Capture the cell that displays the provided text and extract its [x, y] central coordinate. 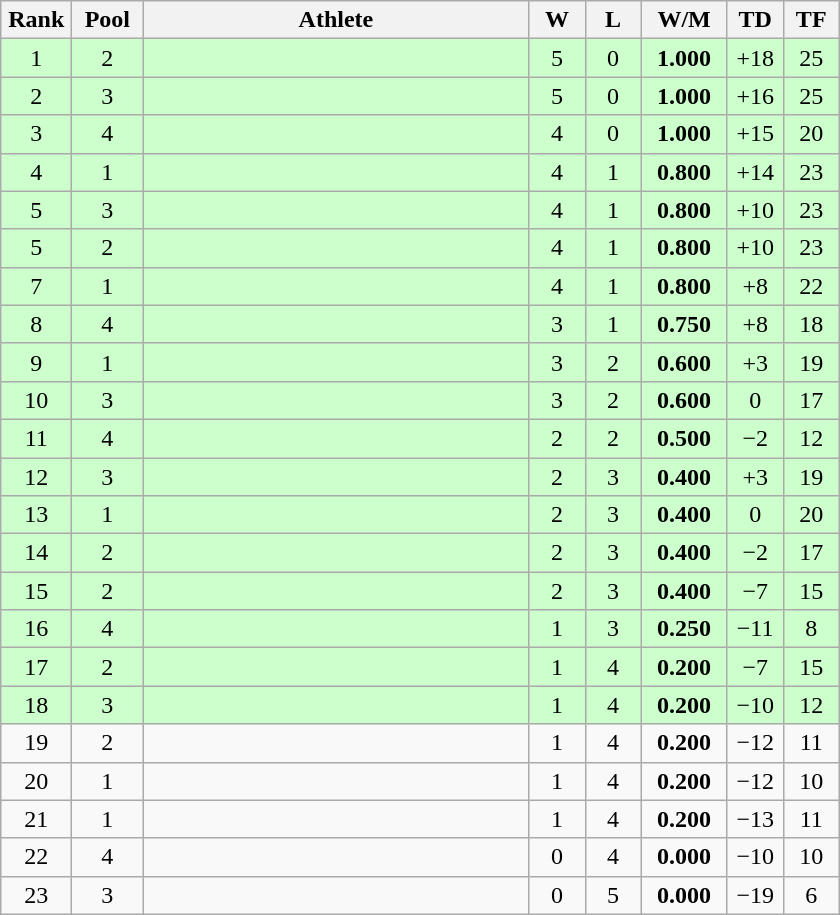
14 [36, 553]
Rank [36, 20]
TF [811, 20]
W [557, 20]
0.750 [684, 324]
TD [755, 20]
−13 [755, 819]
13 [36, 515]
+15 [755, 134]
7 [36, 286]
L [613, 20]
+14 [755, 172]
Athlete [336, 20]
0.250 [684, 629]
9 [36, 362]
Pool [108, 20]
0.500 [684, 438]
6 [811, 895]
+16 [755, 96]
+18 [755, 58]
16 [36, 629]
−19 [755, 895]
21 [36, 819]
W/M [684, 20]
−11 [755, 629]
